Capture the cell that displays the provided text and extract its [x, y] central coordinate. 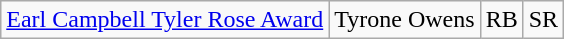
Earl Campbell Tyler Rose Award [165, 20]
RB [502, 20]
Tyrone Owens [404, 20]
SR [543, 20]
